Extract the (X, Y) coordinate from the center of the cell holding the provided text.  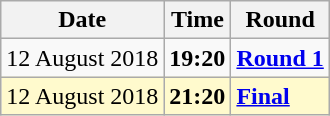
Round 1 (280, 58)
Round (280, 20)
19:20 (198, 58)
21:20 (198, 96)
Final (280, 96)
Time (198, 20)
Date (82, 20)
